Capture the cell that displays the provided text and extract its (x, y) central coordinate. 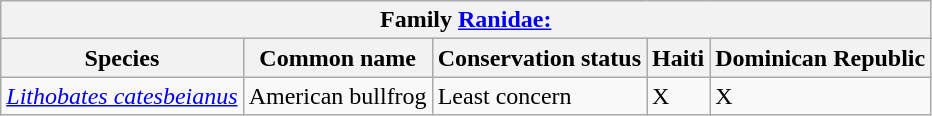
Species (122, 58)
Conservation status (539, 58)
Least concern (539, 96)
American bullfrog (338, 96)
Dominican Republic (820, 58)
Family Ranidae: (466, 20)
Haiti (678, 58)
Lithobates catesbeianus (122, 96)
Common name (338, 58)
